Locate the cell with the specified text and output its (X, Y) center coordinate. 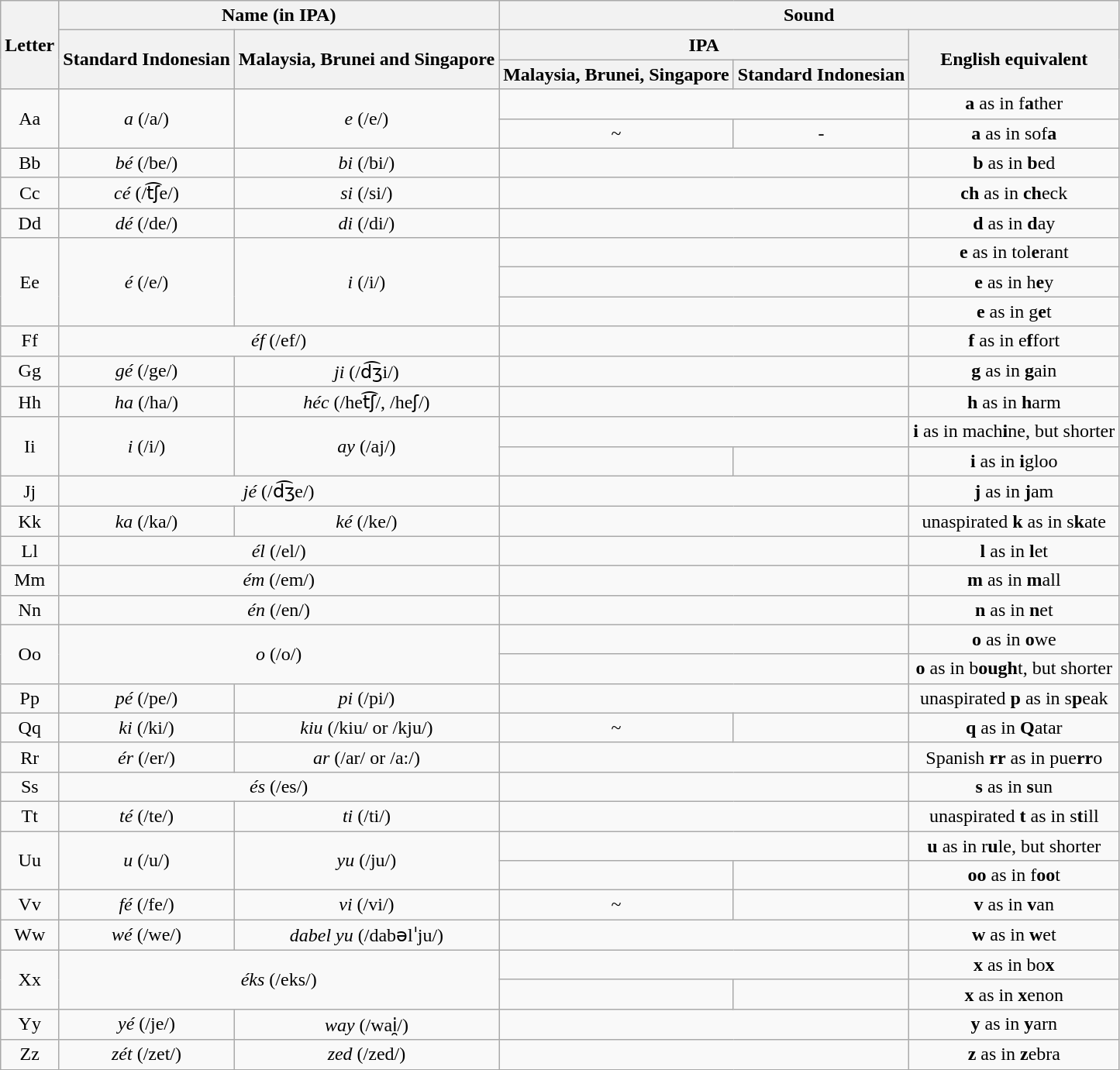
éf (/ef/) (279, 341)
e as in tolerant (1014, 253)
kiu (/kiu/ or /kju/) (366, 728)
vi (/vi/) (366, 905)
gé (/ge/) (146, 371)
oo as in foot (1014, 876)
zed (/zed/) (366, 1055)
Name (in IPA) (279, 15)
m as in mall (1014, 580)
Ii (29, 446)
s as in sun (1014, 786)
Aa (29, 119)
Hh (29, 402)
j as in jam (1014, 491)
way (/wai̯/) (366, 1024)
ay (/aj/) (366, 446)
ém (/em/) (279, 580)
ti (/ti/) (366, 816)
o as in bought, but shorter (1014, 669)
x as in xenon (1014, 994)
ji (/d͡ʒi/) (366, 371)
jé (/d͡ʒe/) (279, 491)
- (821, 133)
Xx (29, 979)
unaspirated p as in speak (1014, 698)
ka (/ka/) (146, 521)
Cc (29, 193)
l as in let (1014, 551)
unaspirated k as in skate (1014, 521)
h as in harm (1014, 402)
éks (/eks/) (279, 979)
Malaysia, Brunei, Singapore (617, 74)
e (/e/) (366, 119)
y as in yarn (1014, 1024)
q as in Qatar (1014, 728)
té (/te/) (146, 816)
Rr (29, 757)
Malaysia, Brunei and Singapore (366, 60)
dé (/de/) (146, 223)
Letter (29, 45)
Yy (29, 1024)
English equivalent (1014, 60)
e as in hey (1014, 282)
zét (/zet/) (146, 1055)
ar (/ar/ or /a:/) (366, 757)
unaspirated t as in still (1014, 816)
ch as in check (1014, 193)
é (/e/) (146, 282)
Gg (29, 371)
a as in father (1014, 104)
bi (/bi/) (366, 163)
Vv (29, 905)
u (/u/) (146, 860)
ki (/ki/) (146, 728)
Dd (29, 223)
pé (/pe/) (146, 698)
n as in net (1014, 610)
én (/en/) (279, 610)
yu (/ju/) (366, 860)
i as in igloo (1014, 461)
v as in van (1014, 905)
si (/si/) (366, 193)
x as in box (1014, 965)
Sound (809, 15)
wé (/we/) (146, 935)
fé (/fe/) (146, 905)
z as in zebra (1014, 1055)
Ee (29, 282)
e as in get (1014, 311)
héc (/het͡ʃ/, /heʃ/) (366, 402)
ha (/ha/) (146, 402)
Spanish rr as in puerro (1014, 757)
o (/o/) (279, 654)
ér (/er/) (146, 757)
Jj (29, 491)
Oo (29, 654)
pi (/pi/) (366, 698)
dabel yu (/dabəlˈju/) (366, 935)
Nn (29, 610)
Pp (29, 698)
a (/a/) (146, 119)
o as in owe (1014, 639)
Qq (29, 728)
Zz (29, 1055)
bé (/be/) (146, 163)
Bb (29, 163)
és (/es/) (279, 786)
Uu (29, 860)
Ss (29, 786)
yé (/je/) (146, 1024)
u as in rule, but shorter (1014, 845)
IPA (704, 45)
w as in wet (1014, 935)
Ww (29, 935)
Ff (29, 341)
g as in gain (1014, 371)
cé (/t͡ʃe/) (146, 193)
b as in bed (1014, 163)
Tt (29, 816)
él (/el/) (279, 551)
Mm (29, 580)
i as in machine, but shorter (1014, 432)
Ll (29, 551)
ké (/ke/) (366, 521)
di (/di/) (366, 223)
d as in day (1014, 223)
a as in sofa (1014, 133)
Kk (29, 521)
f as in effort (1014, 341)
